Extract the [X, Y] coordinate from the center of the cell holding the provided text.  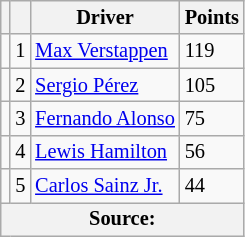
Max Verstappen [105, 51]
Lewis Hamilton [105, 152]
44 [212, 186]
119 [212, 51]
56 [212, 152]
Source: [122, 219]
3 [20, 118]
105 [212, 85]
Carlos Sainz Jr. [105, 186]
2 [20, 85]
4 [20, 152]
Fernando Alonso [105, 118]
Driver [105, 17]
5 [20, 186]
75 [212, 118]
Sergio Pérez [105, 85]
Points [212, 17]
1 [20, 51]
